Output the [x, y] coordinate of the center of the cell containing the given text.  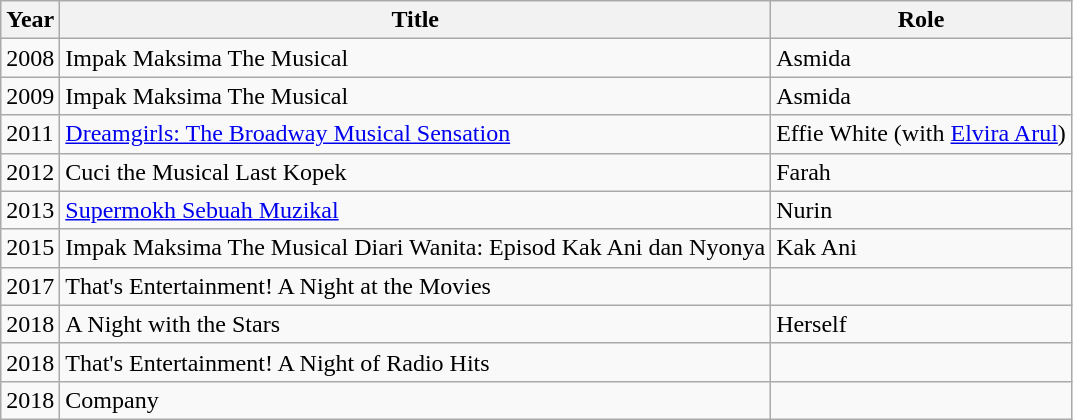
Role [922, 20]
2013 [30, 210]
Effie White (with Elvira Arul) [922, 134]
That's Entertainment! A Night at the Movies [416, 286]
Company [416, 400]
Nurin [922, 210]
2017 [30, 286]
2011 [30, 134]
That's Entertainment! A Night of Radio Hits [416, 362]
Farah [922, 172]
2012 [30, 172]
Cuci the Musical Last Kopek [416, 172]
2015 [30, 248]
Year [30, 20]
Supermokh Sebuah Muzikal [416, 210]
Herself [922, 324]
Dreamgirls: The Broadway Musical Sensation [416, 134]
Title [416, 20]
2009 [30, 96]
A Night with the Stars [416, 324]
Kak Ani [922, 248]
Impak Maksima The Musical Diari Wanita: Episod Kak Ani dan Nyonya [416, 248]
2008 [30, 58]
